For the text-containing cell, return its midpoint in (X, Y) coordinate format. 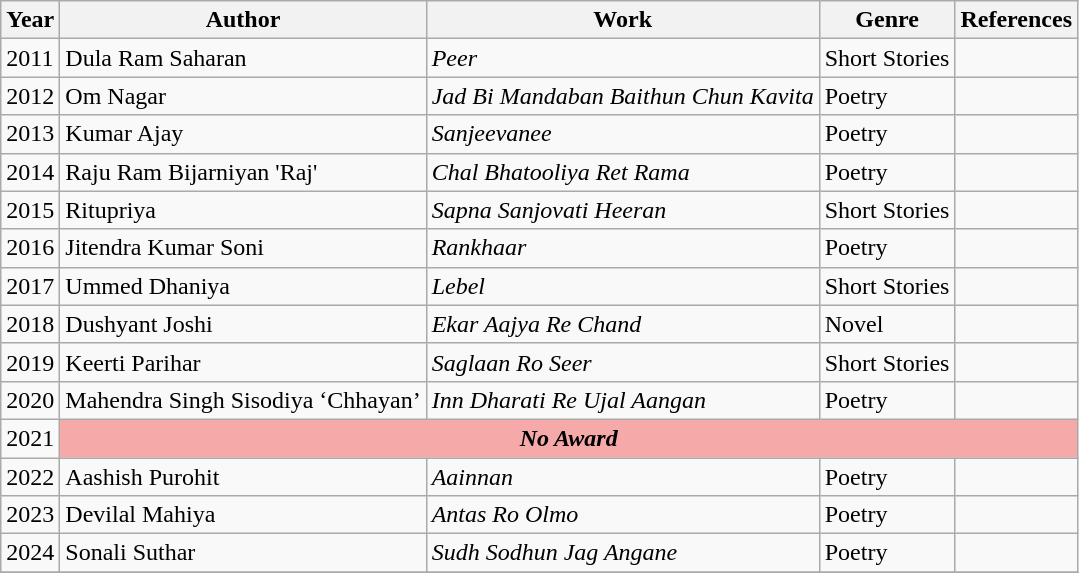
Jad Bi Mandaban Baithun Chun Kavita (622, 96)
Year (30, 20)
2014 (30, 172)
Sapna Sanjovati Heeran (622, 210)
Keerti Parihar (243, 362)
No Award (569, 438)
Genre (887, 20)
Sanjeevanee (622, 134)
2019 (30, 362)
Saglaan Ro Seer (622, 362)
Lebel (622, 286)
Work (622, 20)
Author (243, 20)
Inn Dharati Re Ujal Aangan (622, 400)
2011 (30, 58)
2012 (30, 96)
2022 (30, 477)
Mahendra Singh Sisodiya ‘Chhayan’ (243, 400)
Chal Bhatooliya Ret Rama (622, 172)
2024 (30, 553)
Antas Ro Olmo (622, 515)
Aashish Purohit (243, 477)
Sonali Suthar (243, 553)
2023 (30, 515)
2013 (30, 134)
2021 (30, 438)
References (1016, 20)
Kumar Ajay (243, 134)
Aainnan (622, 477)
Jitendra Kumar Soni (243, 248)
Ritupriya (243, 210)
Novel (887, 324)
2015 (30, 210)
Om Nagar (243, 96)
Ekar Aajya Re Chand (622, 324)
Raju Ram Bijarniyan 'Raj' (243, 172)
2017 (30, 286)
Rankhaar (622, 248)
Sudh Sodhun Jag Angane (622, 553)
2016 (30, 248)
Dushyant Joshi (243, 324)
2018 (30, 324)
Peer (622, 58)
Dula Ram Saharan (243, 58)
2020 (30, 400)
Devilal Mahiya (243, 515)
Ummed Dhaniya (243, 286)
